Capture the cell that displays the provided text and extract its (X, Y) central coordinate. 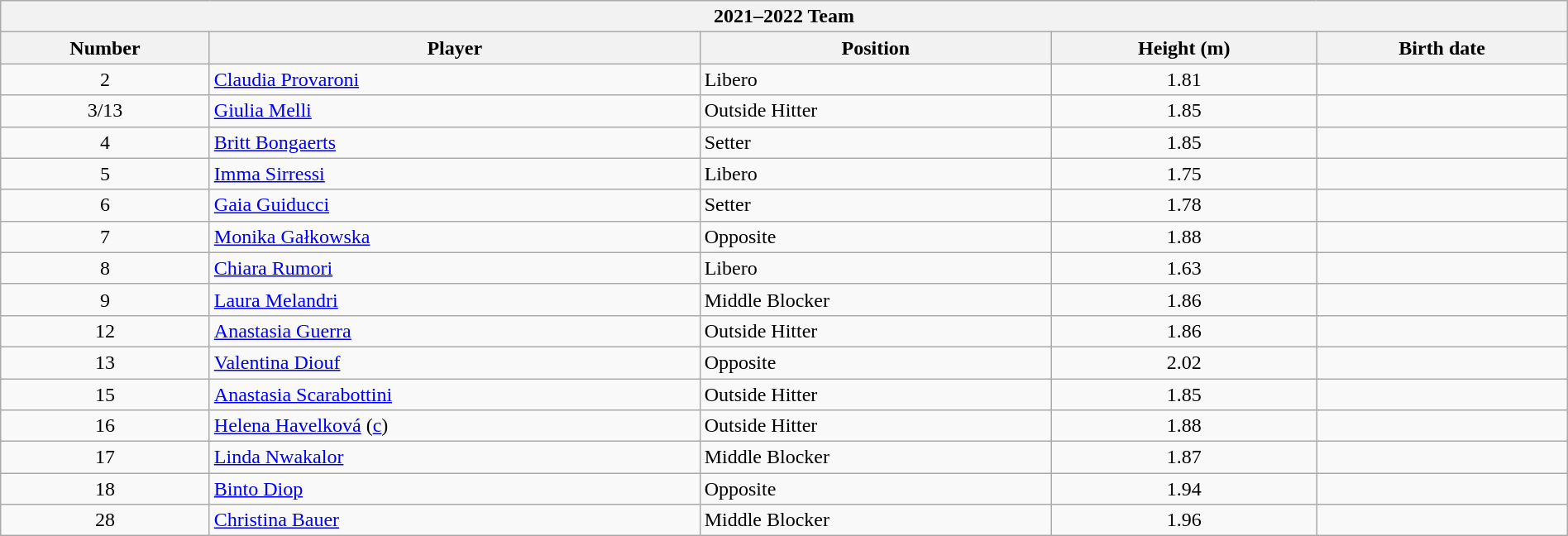
Linda Nwakalor (455, 457)
12 (106, 331)
2021–2022 Team (784, 17)
1.78 (1184, 205)
1.87 (1184, 457)
Birth date (1442, 48)
Anastasia Scarabottini (455, 395)
Height (m) (1184, 48)
2.02 (1184, 362)
2 (106, 79)
7 (106, 237)
Binto Diop (455, 489)
Giulia Melli (455, 111)
Imma Sirressi (455, 174)
6 (106, 205)
1.63 (1184, 268)
Gaia Guiducci (455, 205)
Position (875, 48)
Helena Havelková (c) (455, 426)
15 (106, 395)
Monika Gałkowska (455, 237)
18 (106, 489)
Laura Melandri (455, 299)
28 (106, 520)
17 (106, 457)
16 (106, 426)
1.94 (1184, 489)
9 (106, 299)
1.96 (1184, 520)
Player (455, 48)
13 (106, 362)
8 (106, 268)
1.75 (1184, 174)
Chiara Rumori (455, 268)
Valentina Diouf (455, 362)
5 (106, 174)
Number (106, 48)
3/13 (106, 111)
Anastasia Guerra (455, 331)
Britt Bongaerts (455, 142)
1.81 (1184, 79)
Christina Bauer (455, 520)
Claudia Provaroni (455, 79)
4 (106, 142)
